Return [X, Y] of the center of cell containing provided text 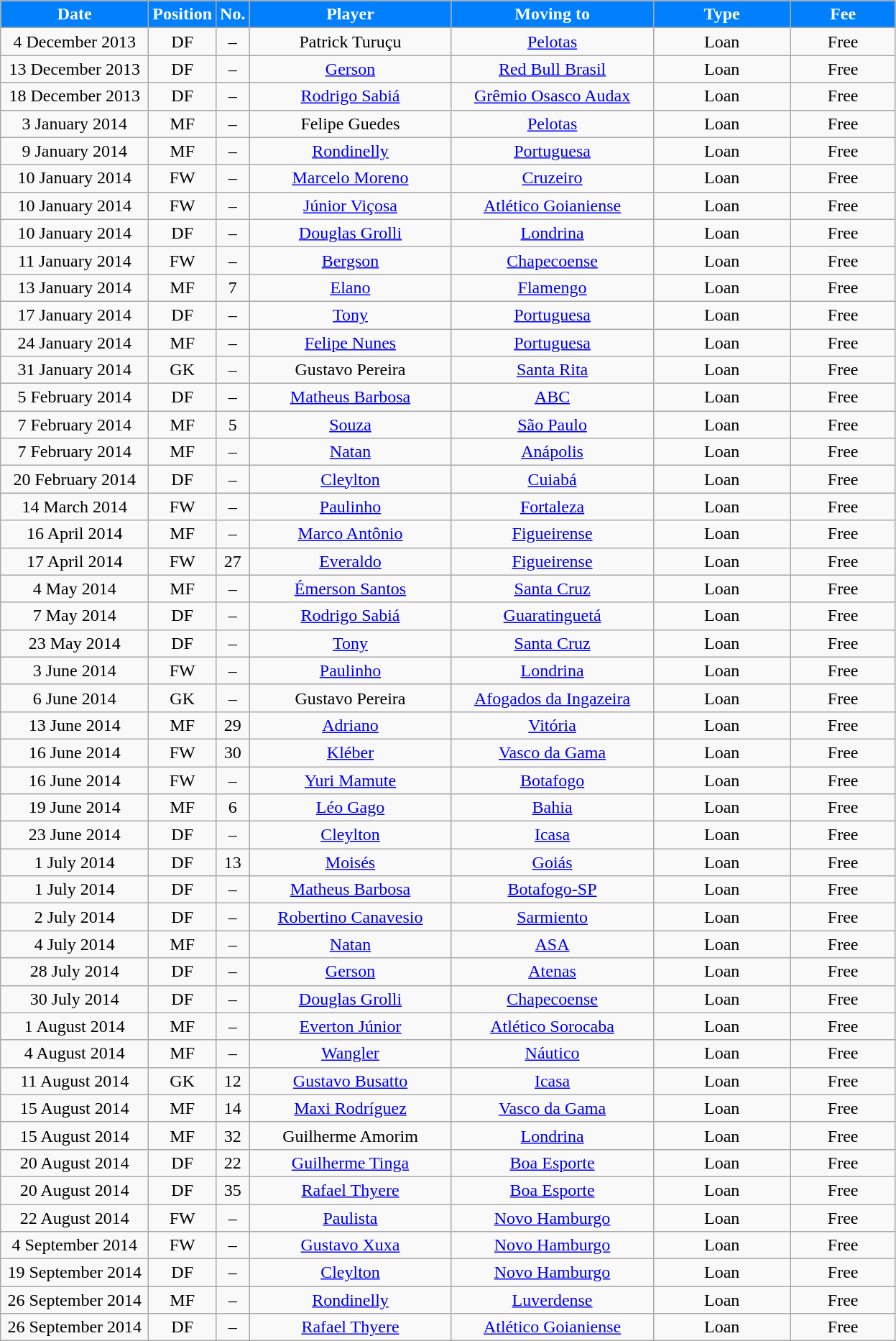
Émerson Santos [351, 589]
Felipe Nunes [351, 343]
Felipe Guedes [351, 124]
Marcelo Moreno [351, 178]
6 [233, 808]
30 [233, 752]
31 January 2014 [75, 370]
23 May 2014 [75, 643]
13 [233, 862]
13 December 2013 [75, 69]
7 May 2014 [75, 616]
Bergson [351, 260]
17 April 2014 [75, 561]
Vitória [552, 725]
Maxi Rodríguez [351, 1108]
35 [233, 1190]
30 July 2014 [75, 999]
4 May 2014 [75, 589]
Anápolis [552, 452]
22 [233, 1163]
28 July 2014 [75, 972]
Luverdense [552, 1300]
Gustavo Xuxa [351, 1245]
32 [233, 1135]
Afogados da Ingazeira [552, 698]
17 January 2014 [75, 315]
Souza [351, 425]
9 January 2014 [75, 151]
27 [233, 561]
7 [233, 287]
Cuiabá [552, 479]
Type [721, 14]
Guilherme Tinga [351, 1163]
Fortaleza [552, 507]
Júnior Viçosa [351, 206]
1 August 2014 [75, 1026]
14 March 2014 [75, 507]
Gustavo Busatto [351, 1081]
Léo Gago [351, 808]
Goiás [552, 862]
Everton Júnior [351, 1026]
Guaratinguetá [552, 616]
Flamengo [552, 287]
23 June 2014 [75, 835]
Atlético Sorocaba [552, 1026]
29 [233, 725]
4 July 2014 [75, 944]
Botafogo-SP [552, 890]
19 September 2014 [75, 1273]
ASA [552, 944]
16 April 2014 [75, 534]
Moving to [552, 14]
Patrick Turuçu [351, 42]
Paulista [351, 1218]
4 September 2014 [75, 1245]
ABC [552, 397]
3 June 2014 [75, 670]
São Paulo [552, 425]
4 August 2014 [75, 1054]
3 January 2014 [75, 124]
11 January 2014 [75, 260]
Sarmiento [552, 917]
13 June 2014 [75, 725]
Date [75, 14]
Kléber [351, 752]
Elano [351, 287]
Red Bull Brasil [552, 69]
5 February 2014 [75, 397]
6 June 2014 [75, 698]
Adriano [351, 725]
Botafogo [552, 780]
12 [233, 1081]
Santa Rita [552, 370]
Grêmio Osasco Audax [552, 96]
Yuri Mamute [351, 780]
Position [183, 14]
18 December 2013 [75, 96]
Cruzeiro [552, 178]
Guilherme Amorim [351, 1135]
19 June 2014 [75, 808]
Robertino Canavesio [351, 917]
Moisés [351, 862]
Everaldo [351, 561]
Marco Antônio [351, 534]
2 July 2014 [75, 917]
Player [351, 14]
Náutico [552, 1054]
13 January 2014 [75, 287]
24 January 2014 [75, 343]
20 February 2014 [75, 479]
22 August 2014 [75, 1218]
Atenas [552, 972]
11 August 2014 [75, 1081]
Bahia [552, 808]
No. [233, 14]
5 [233, 425]
14 [233, 1108]
Wangler [351, 1054]
4 December 2013 [75, 42]
Fee [843, 14]
